Extract the (X, Y) coordinate from the center of the cell holding the provided text.  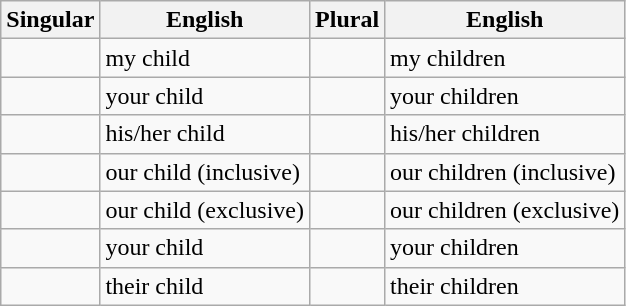
my child (205, 58)
Plural (348, 20)
my children (505, 58)
his/her children (505, 134)
their children (505, 286)
our children (exclusive) (505, 210)
our child (exclusive) (205, 210)
his/her child (205, 134)
Singular (50, 20)
their child (205, 286)
our child (inclusive) (205, 172)
our children (inclusive) (505, 172)
